Locate the cell with the specified text and output its (X, Y) center coordinate. 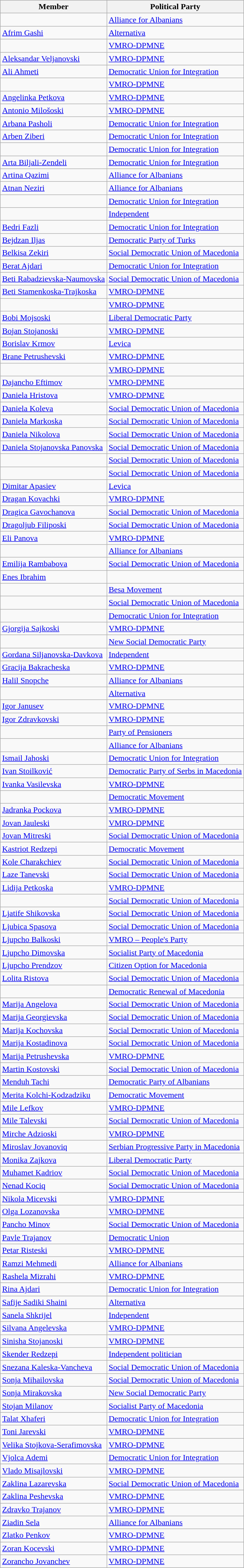
Talat Xhaferi (54, 1419)
Ismail Jahoski (54, 758)
Zaklina Peshevska (54, 1497)
Laze Tanevski (54, 875)
Bojan Stojanoski (54, 330)
Velika Stojkova-Serafimovska (54, 1445)
Halil Snopche (54, 680)
Bejdzan Iljas (54, 240)
Beti Rabadzievska-Naumovska (54, 279)
Arta Biljali-Zendeli (54, 162)
Zorancho Jovanchev (54, 1561)
Mirche Adzioski (54, 1134)
Jadranka Pockova (54, 810)
Skender Redzepi (54, 1354)
Rina Ajdari (54, 1289)
Democratic Union (175, 1238)
Safije Sadiki Shaini (54, 1302)
Emilija Rambabova (54, 564)
Atnan Neziri (54, 188)
Ljupcho Prendzov (54, 965)
Petar Risteski (54, 1250)
Nenad Kociq (54, 1185)
Marija Kostadinova (54, 1043)
Eli Panova (54, 538)
Rashela Mizrahi (54, 1276)
Igor Zdravkovski (54, 719)
Dajancho Eftimov (54, 383)
Marija Georgievska (54, 1017)
Мile Talevski (54, 1121)
Vjolca Ademi (54, 1458)
Gordana Siljanovska-Davkova (54, 654)
Dragan Kovachki (54, 499)
Marija Petrushevska (54, 1056)
Daniela Hristova (54, 395)
Beti Stamenkoska-Trajkoska (54, 292)
Arben Ziberi (54, 136)
Miroslav Jovanoviq (54, 1147)
Arbana Pasholi (54, 123)
Afrim Gashi (54, 33)
Artina Qazimi (54, 175)
Snezana Kaleska-Vancheva (54, 1367)
Dimitar Apasiev (54, 486)
Sanela Shkrijel (54, 1315)
Zlatko Penkov (54, 1535)
Democratic Party of Turks (175, 240)
Gjorgija Sajkoski (54, 629)
Pancho Minov (54, 1225)
Ali Ahmeti (54, 71)
Jovan Mitreski (54, 836)
Mile Lefkov (54, 1108)
Lidija Petkoska (54, 888)
Political Party (175, 7)
Marija Kochovska (54, 1030)
Monika Zajkova (54, 1160)
Berat Ajdari (54, 266)
Ivanka Vasilevska (54, 784)
Vlado Misajlovski (54, 1471)
Bobi Mojsoski (54, 318)
Muhamet Kadriov (54, 1173)
Ljupcho Balkoski (54, 939)
Member (54, 7)
Ramzi Mehmedi (54, 1263)
Nikola Micevski (54, 1198)
Borislav Krmov (54, 343)
Sonja Mihailovska (54, 1380)
Lolita Ristova (54, 978)
Daniela Koleva (54, 408)
Toni Jarevski (54, 1432)
Ljatife Shikovska (54, 914)
Dragica Gavochanova (54, 512)
Enes Ibrahim (54, 577)
Daniela Nikolova (54, 434)
Pavle Trajanov (54, 1238)
Menduh Tachi (54, 1082)
Serbian Progressive Party in Macedonia (175, 1147)
Kole Charakchiev (54, 862)
Zdravko Trajanov (54, 1509)
Ljubica Spasova (54, 926)
Olga Lozanovska (54, 1212)
Ziadin Sela (54, 1522)
Citizen Option for Macedonia (175, 965)
Gracija Bakracheska (54, 667)
Aleksandar Veljanovski (54, 59)
Daniela Stojanovska Panovska (54, 447)
Bedri Fazli (54, 227)
Marija Angelova (54, 1004)
Antonio Milošoski (54, 110)
Stojan Milanov (54, 1406)
Igor Janusev (54, 706)
Ljupcho Dimovska (54, 952)
Democratic Renewal of Macedonia (175, 991)
Jovan Jauleski (54, 823)
Besa Movement (175, 590)
Angelinka Petkova (54, 97)
Belkisa Zekiri (54, 253)
Merita Kolchi-Kodzadziku (54, 1095)
Martin Kostovski (54, 1069)
Independent politician (175, 1354)
Zaklina Lazarevska (54, 1484)
Daniela Markoska (54, 421)
Democratic Party of Serbs in Macedonia (175, 771)
Party of Pensioners (175, 732)
VMRO – People's Party (175, 939)
Sonja Mirakovska (54, 1393)
Brane Petrushevski (54, 356)
Zoran Kocevski (54, 1548)
Kastriot Redzepi (54, 849)
Democratic Party of Albanians (175, 1082)
Silvana Angelevska (54, 1328)
Dragoljub Filiposki (54, 525)
Ivan Stoilković (54, 771)
Sinisha Stojanoski (54, 1341)
